Output the [X, Y] coordinate of the center of the cell containing the given text.  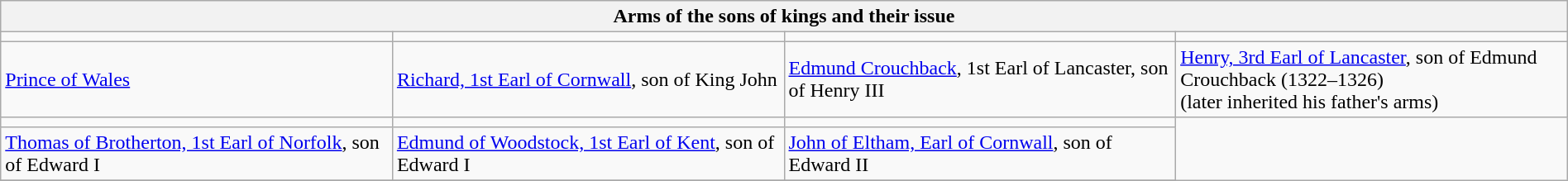
Thomas of Brotherton, 1st Earl of Norfolk, son of Edward I [197, 154]
Prince of Wales [197, 79]
Richard, 1st Earl of Cornwall, son of King John [588, 79]
Edmund Crouchback, 1st Earl of Lancaster, son of Henry III [980, 79]
Henry, 3rd Earl of Lancaster, son of Edmund Crouchback (1322–1326)(later inherited his father's arms) [1372, 79]
Arms of the sons of kings and their issue [784, 17]
John of Eltham, Earl of Cornwall, son of Edward II [980, 154]
Edmund of Woodstock, 1st Earl of Kent, son of Edward I [588, 154]
